Find where the given text appears and provide that cell's center as [X, Y] coordinate. 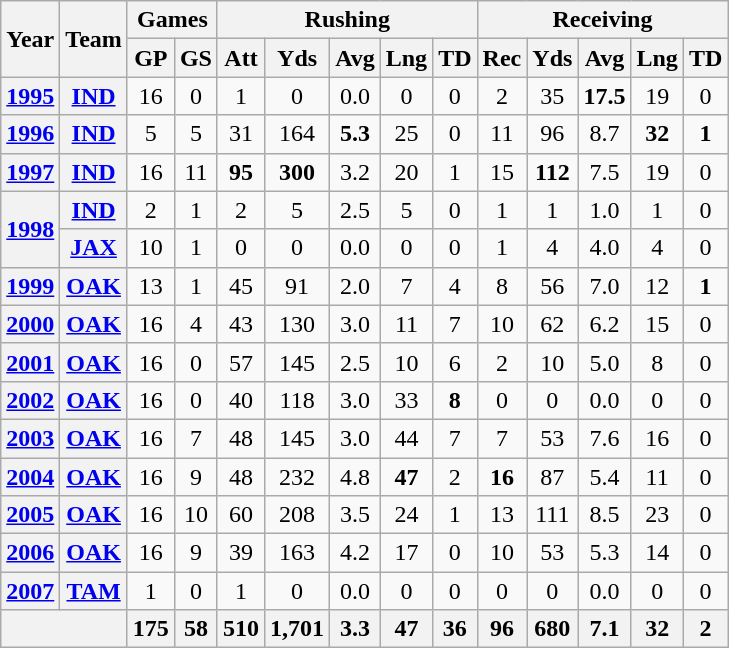
43 [240, 324]
39 [240, 553]
118 [298, 400]
2004 [30, 477]
1,701 [298, 629]
4.0 [604, 248]
Receiving [602, 20]
2000 [30, 324]
12 [657, 286]
7.6 [604, 438]
60 [240, 515]
8.7 [604, 134]
40 [240, 400]
163 [298, 553]
25 [406, 134]
1997 [30, 172]
2003 [30, 438]
2005 [30, 515]
24 [406, 515]
3.2 [356, 172]
4.2 [356, 553]
7.0 [604, 286]
33 [406, 400]
510 [240, 629]
2006 [30, 553]
58 [196, 629]
1996 [30, 134]
2.0 [356, 286]
4.8 [356, 477]
95 [240, 172]
6 [455, 362]
111 [552, 515]
208 [298, 515]
1998 [30, 229]
Rushing [347, 20]
JAX [94, 248]
2007 [30, 591]
17 [406, 553]
44 [406, 438]
36 [455, 629]
680 [552, 629]
130 [298, 324]
35 [552, 96]
31 [240, 134]
91 [298, 286]
62 [552, 324]
300 [298, 172]
5.4 [604, 477]
20 [406, 172]
2001 [30, 362]
87 [552, 477]
GP [150, 58]
23 [657, 515]
14 [657, 553]
TAM [94, 591]
1.0 [604, 210]
112 [552, 172]
Year [30, 39]
8.5 [604, 515]
7.5 [604, 172]
232 [298, 477]
GS [196, 58]
164 [298, 134]
45 [240, 286]
3.5 [356, 515]
Games [172, 20]
Team [94, 39]
57 [240, 362]
Att [240, 58]
1995 [30, 96]
7.1 [604, 629]
Rec [502, 58]
56 [552, 286]
1999 [30, 286]
5.0 [604, 362]
6.2 [604, 324]
17.5 [604, 96]
175 [150, 629]
3.3 [356, 629]
2002 [30, 400]
